Pinpoint the cell where the given text exists, returning its [X, Y] midpoint coordinate. 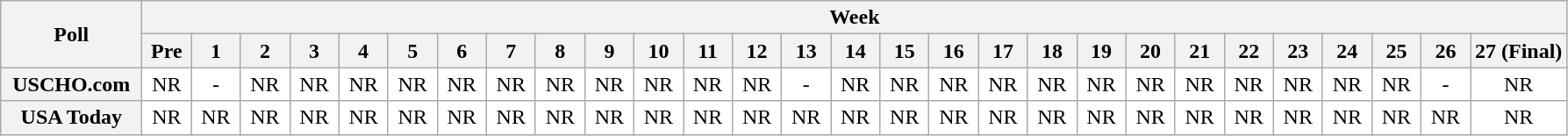
26 [1445, 51]
11 [707, 51]
USA Today [72, 118]
14 [856, 51]
8 [560, 51]
1 [216, 51]
12 [757, 51]
18 [1052, 51]
16 [954, 51]
24 [1347, 51]
3 [314, 51]
25 [1396, 51]
4 [363, 51]
5 [412, 51]
13 [806, 51]
20 [1150, 51]
17 [1003, 51]
Week [855, 18]
2 [265, 51]
15 [905, 51]
6 [462, 51]
19 [1101, 51]
27 (Final) [1519, 51]
10 [658, 51]
USCHO.com [72, 84]
23 [1298, 51]
Poll [72, 34]
21 [1199, 51]
7 [511, 51]
22 [1249, 51]
9 [609, 51]
Pre [167, 51]
